Search for the cell housing the specified text and yield its (x, y) center coordinate. 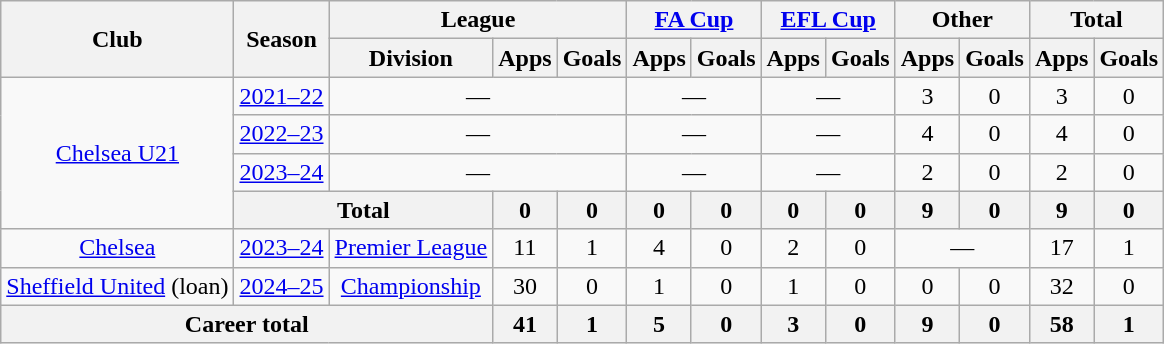
Other (962, 20)
Chelsea (118, 248)
17 (1061, 248)
Premier League (411, 248)
Chelsea U21 (118, 153)
Sheffield United (loan) (118, 286)
Championship (411, 286)
41 (525, 324)
Season (282, 39)
2022–23 (282, 134)
FA Cup (694, 20)
EFL Cup (828, 20)
2021–22 (282, 96)
2024–25 (282, 286)
5 (659, 324)
58 (1061, 324)
11 (525, 248)
Club (118, 39)
32 (1061, 286)
Division (411, 58)
League (478, 20)
Career total (247, 324)
30 (525, 286)
